Determine the [x, y] coordinate at the center of the cell enclosing the given text.  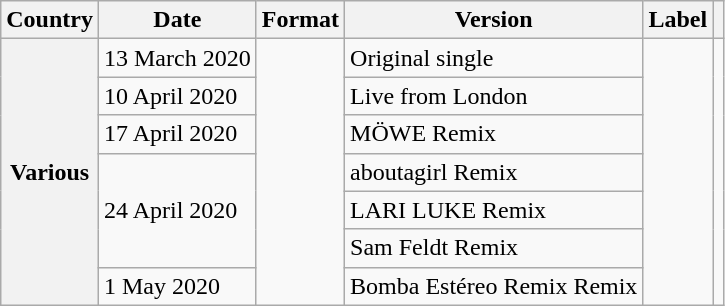
1 May 2020 [177, 286]
Country [50, 20]
13 March 2020 [177, 58]
Various [50, 172]
24 April 2020 [177, 210]
MÖWE Remix [494, 134]
17 April 2020 [177, 134]
Original single [494, 58]
Bomba Estéreo Remix Remix [494, 286]
LARI LUKE Remix [494, 210]
Sam Feldt Remix [494, 248]
Version [494, 20]
Live from London [494, 96]
Label [678, 20]
10 April 2020 [177, 96]
Format [300, 20]
aboutagirl Remix [494, 172]
Date [177, 20]
